Output the [X, Y] coordinate of the center of the cell containing the given text.  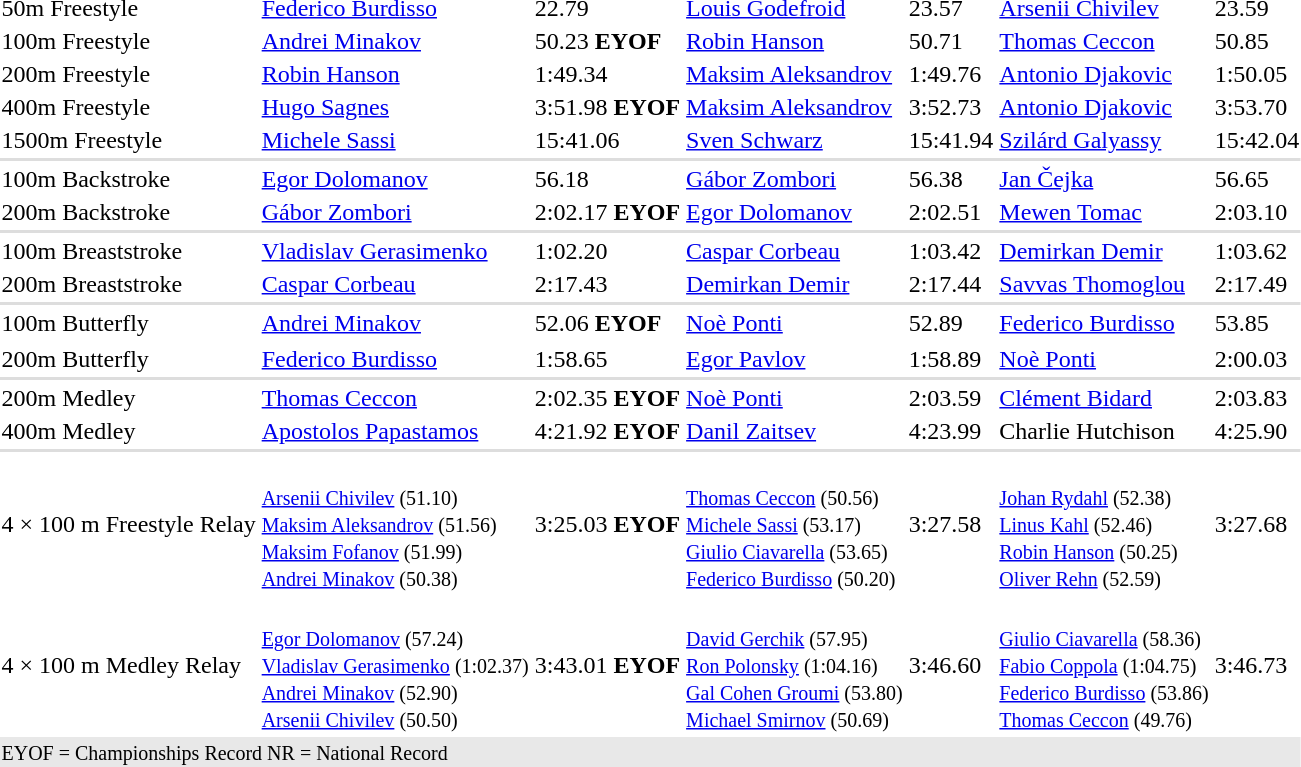
200m Medley [128, 398]
2:17.44 [951, 284]
2:02.51 [951, 212]
1:58.89 [951, 359]
Vladislav Gerasimenko [395, 251]
Egor Dolomanov (57.24)Vladislav Gerasimenko (1:02.37)Andrei Minakov (52.90)Arsenii Chivilev (50.50) [395, 665]
Mewen Tomac [1104, 212]
56.38 [951, 179]
Johan Rydahl (52.38)Linus Kahl (52.46)Robin Hanson (50.25)Oliver Rehn (52.59) [1104, 524]
1:49.76 [951, 74]
2:02.35 EYOF [607, 398]
100m Breaststroke [128, 251]
4 × 100 m Medley Relay [128, 665]
56.65 [1257, 179]
3:53.70 [1257, 107]
2:02.17 EYOF [607, 212]
1:58.65 [607, 359]
EYOF = Championships Record NR = National Record [650, 752]
David Gerchik (57.95)Ron Polonsky (1:04.16)Gal Cohen Groumi (53.80)Michael Smirnov (50.69) [795, 665]
3:46.60 [951, 665]
4 × 100 m Freestyle Relay [128, 524]
50.71 [951, 41]
200m Freestyle [128, 74]
400m Freestyle [128, 107]
53.85 [1257, 323]
200m Backstroke [128, 212]
200m Breaststroke [128, 284]
3:52.73 [951, 107]
2:03.83 [1257, 398]
3:46.73 [1257, 665]
4:25.90 [1257, 431]
15:42.04 [1257, 140]
Clément Bidard [1104, 398]
Sven Schwarz [795, 140]
52.06 EYOF [607, 323]
52.89 [951, 323]
Egor Pavlov [795, 359]
Hugo Sagnes [395, 107]
4:21.92 EYOF [607, 431]
200m Butterfly [128, 359]
400m Medley [128, 431]
100m Backstroke [128, 179]
Thomas Ceccon (50.56)Michele Sassi (53.17)Giulio Ciavarella (53.65)Federico Burdisso (50.20) [795, 524]
Charlie Hutchison [1104, 431]
Jan Čejka [1104, 179]
1:03.42 [951, 251]
3:27.68 [1257, 524]
Michele Sassi [395, 140]
Savvas Thomoglou [1104, 284]
3:51.98 EYOF [607, 107]
1500m Freestyle [128, 140]
Apostolos Papastamos [395, 431]
Szilárd Galyassy [1104, 140]
3:25.03 EYOF [607, 524]
50.85 [1257, 41]
15:41.06 [607, 140]
1:02.20 [607, 251]
2:03.10 [1257, 212]
1:49.34 [607, 74]
2:00.03 [1257, 359]
100m Freestyle [128, 41]
2:17.43 [607, 284]
4:23.99 [951, 431]
2:17.49 [1257, 284]
3:43.01 EYOF [607, 665]
Arsenii Chivilev (51.10)Maksim Aleksandrov (51.56)Maksim Fofanov (51.99)Andrei Minakov (50.38) [395, 524]
Giulio Ciavarella (58.36)Fabio Coppola (1:04.75)Federico Burdisso (53.86)Thomas Ceccon (49.76) [1104, 665]
56.18 [607, 179]
15:41.94 [951, 140]
1:03.62 [1257, 251]
50.23 EYOF [607, 41]
2:03.59 [951, 398]
Danil Zaitsev [795, 431]
1:50.05 [1257, 74]
100m Butterfly [128, 323]
3:27.58 [951, 524]
